From the cell containing the given text, extract its center point as [X, Y] coordinate. 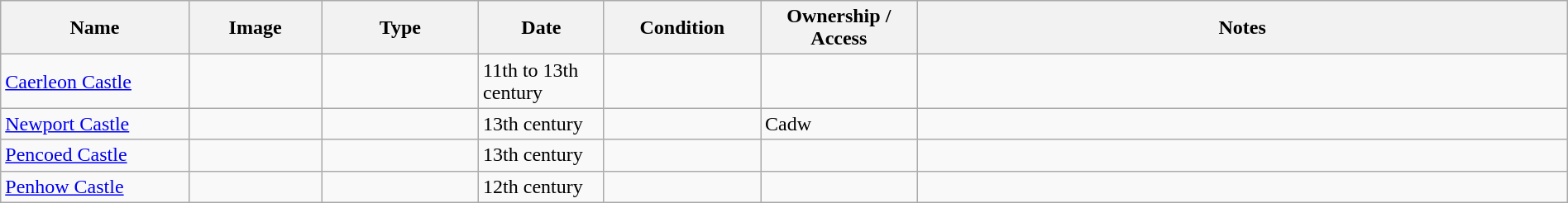
Ownership / Access [839, 28]
Newport Castle [94, 124]
Name [94, 28]
Image [255, 28]
Condition [681, 28]
Notes [1242, 28]
Type [400, 28]
Penhow Castle [94, 186]
Cadw [839, 124]
11th to 13th century [542, 81]
Pencoed Castle [94, 155]
12th century [542, 186]
Caerleon Castle [94, 81]
Date [542, 28]
